Pinpoint the cell where the given text exists, returning its [X, Y] midpoint coordinate. 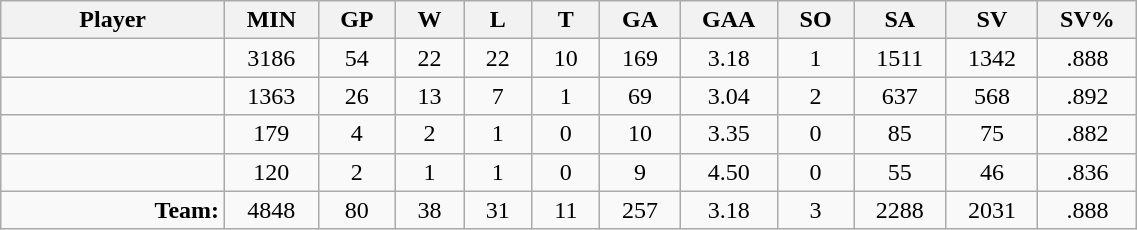
Team: [113, 210]
SV [992, 20]
MIN [272, 20]
55 [900, 172]
SA [900, 20]
2288 [900, 210]
SO [816, 20]
11 [566, 210]
4.50 [728, 172]
7 [498, 96]
69 [640, 96]
38 [430, 210]
.836 [1088, 172]
257 [640, 210]
4 [356, 134]
75 [992, 134]
GA [640, 20]
80 [356, 210]
26 [356, 96]
85 [900, 134]
GP [356, 20]
1511 [900, 58]
13 [430, 96]
637 [900, 96]
L [498, 20]
2031 [992, 210]
46 [992, 172]
179 [272, 134]
SV% [1088, 20]
3186 [272, 58]
1363 [272, 96]
120 [272, 172]
3.04 [728, 96]
T [566, 20]
GAA [728, 20]
W [430, 20]
3.35 [728, 134]
3 [816, 210]
9 [640, 172]
Player [113, 20]
568 [992, 96]
31 [498, 210]
169 [640, 58]
54 [356, 58]
.882 [1088, 134]
1342 [992, 58]
4848 [272, 210]
.892 [1088, 96]
